From the cell containing the given text, extract its center point as (X, Y) coordinate. 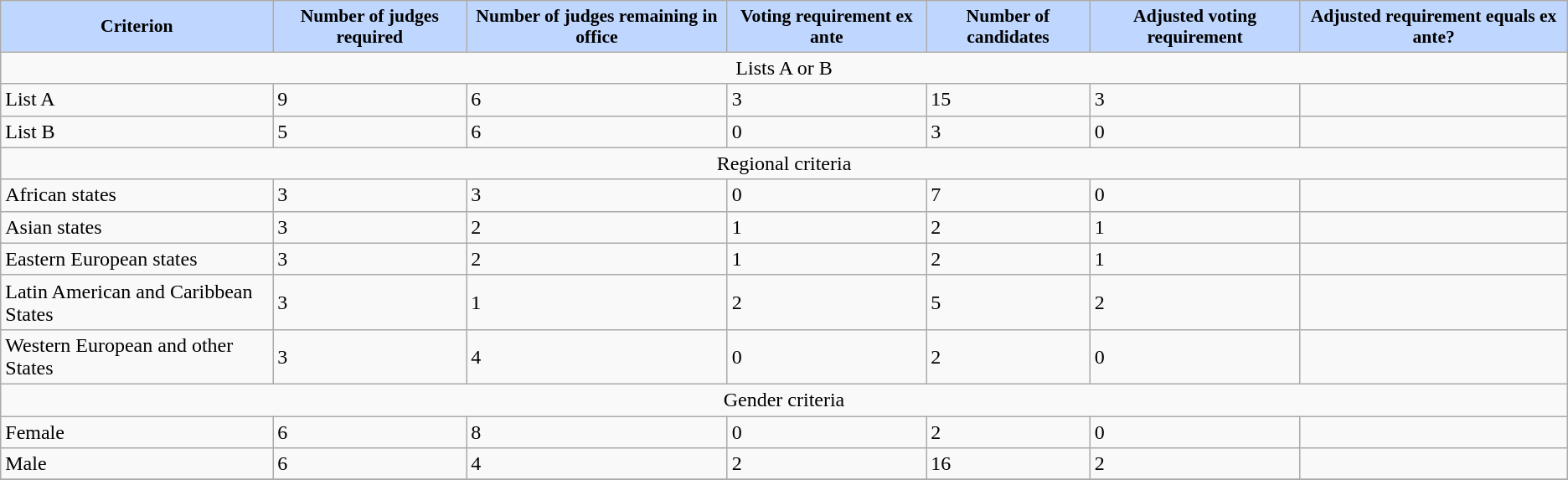
Lists A or B (784, 68)
Adjusted voting requirement (1194, 27)
Regional criteria (784, 163)
15 (1008, 100)
Adjusted requirement equals ex ante? (1434, 27)
Latin American and Caribbean States (137, 302)
9 (370, 100)
Number of judges remaining in office (596, 27)
African states (137, 195)
Male (137, 464)
Number of judges required (370, 27)
Gender criteria (784, 400)
16 (1008, 464)
Western European and other States (137, 357)
Voting requirement ex ante (827, 27)
Criterion (137, 27)
7 (1008, 195)
Eastern European states (137, 259)
8 (596, 431)
Female (137, 431)
Asian states (137, 227)
Number of candidates (1008, 27)
List A (137, 100)
List B (137, 132)
